Return [x, y] of the center of cell containing provided text 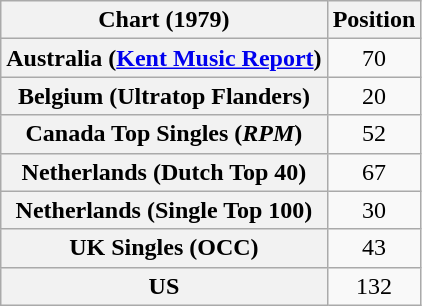
UK Singles (OCC) [164, 248]
43 [374, 248]
30 [374, 210]
Canada Top Singles (RPM) [164, 134]
Netherlands (Dutch Top 40) [164, 172]
Chart (1979) [164, 20]
20 [374, 96]
Belgium (Ultratop Flanders) [164, 96]
132 [374, 286]
US [164, 286]
Australia (Kent Music Report) [164, 58]
70 [374, 58]
Position [374, 20]
52 [374, 134]
67 [374, 172]
Netherlands (Single Top 100) [164, 210]
